Find where the given text appears and provide that cell's center as (X, Y) coordinate. 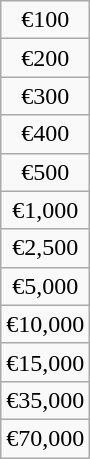
€10,000 (46, 324)
€5,000 (46, 286)
€15,000 (46, 362)
€1,000 (46, 210)
€300 (46, 96)
€400 (46, 134)
€100 (46, 20)
€2,500 (46, 248)
€70,000 (46, 438)
€200 (46, 58)
€35,000 (46, 400)
€500 (46, 172)
